Scan for the cell matching the given text and deliver its [X, Y] coordinate at center. 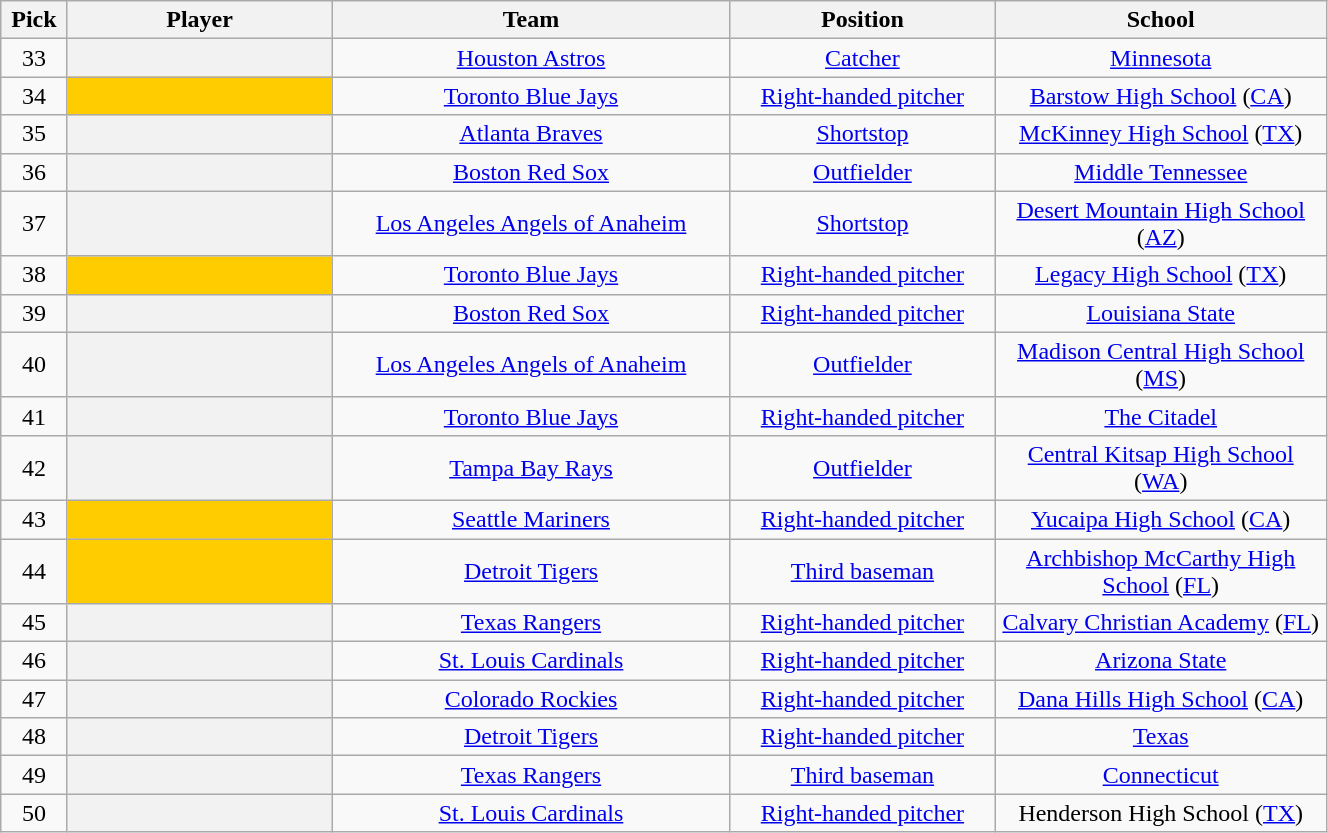
47 [34, 699]
Arizona State [1160, 661]
Middle Tennessee [1160, 172]
Position [862, 20]
46 [34, 661]
34 [34, 96]
38 [34, 275]
42 [34, 468]
Connecticut [1160, 775]
Player [200, 20]
Seattle Mariners [531, 519]
Dana Hills High School (CA) [1160, 699]
39 [34, 313]
Barstow High School (CA) [1160, 96]
50 [34, 813]
33 [34, 58]
Yucaipa High School (CA) [1160, 519]
Madison Central High School (MS) [1160, 364]
41 [34, 416]
Atlanta Braves [531, 134]
Archbishop McCarthy High School (FL) [1160, 570]
37 [34, 224]
Calvary Christian Academy (FL) [1160, 623]
35 [34, 134]
Catcher [862, 58]
McKinney High School (TX) [1160, 134]
Desert Mountain High School (AZ) [1160, 224]
The Citadel [1160, 416]
Central Kitsap High School (WA) [1160, 468]
Louisiana State [1160, 313]
Pick [34, 20]
Houston Astros [531, 58]
Legacy High School (TX) [1160, 275]
Tampa Bay Rays [531, 468]
40 [34, 364]
Henderson High School (TX) [1160, 813]
Team [531, 20]
School [1160, 20]
36 [34, 172]
Colorado Rockies [531, 699]
Texas [1160, 737]
Minnesota [1160, 58]
48 [34, 737]
49 [34, 775]
45 [34, 623]
43 [34, 519]
44 [34, 570]
